Scan for the cell matching the given text and deliver its (X, Y) coordinate at center. 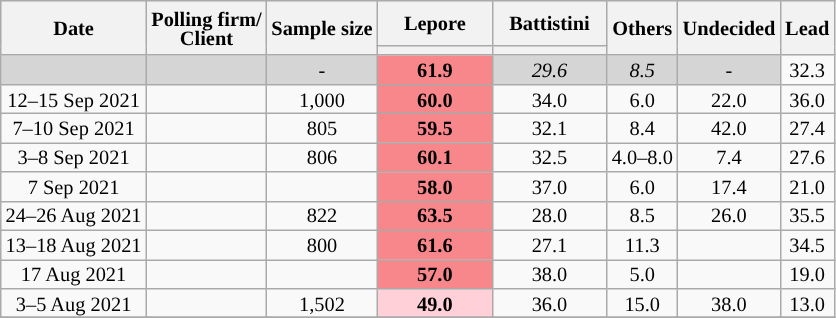
61.6 (436, 244)
800 (322, 244)
27.6 (807, 156)
Polling firm/Client (206, 28)
27.1 (550, 244)
35.5 (807, 216)
59.5 (436, 128)
49.0 (436, 302)
7.4 (730, 156)
19.0 (807, 274)
21.0 (807, 186)
15.0 (642, 302)
34.5 (807, 244)
Lepore (436, 22)
32.3 (807, 70)
805 (322, 128)
8.4 (642, 128)
Lead (807, 28)
27.4 (807, 128)
32.5 (550, 156)
5.0 (642, 274)
24–26 Aug 2021 (74, 216)
Sample size (322, 28)
13.0 (807, 302)
4.0–8.0 (642, 156)
37.0 (550, 186)
61.9 (436, 70)
42.0 (730, 128)
12–15 Sep 2021 (74, 98)
34.0 (550, 98)
29.6 (550, 70)
22.0 (730, 98)
57.0 (436, 274)
1,000 (322, 98)
Others (642, 28)
Battistini (550, 22)
17.4 (730, 186)
60.1 (436, 156)
32.1 (550, 128)
63.5 (436, 216)
1,502 (322, 302)
7 Sep 2021 (74, 186)
60.0 (436, 98)
7–10 Sep 2021 (74, 128)
3–5 Aug 2021 (74, 302)
822 (322, 216)
58.0 (436, 186)
3–8 Sep 2021 (74, 156)
28.0 (550, 216)
11.3 (642, 244)
Undecided (730, 28)
17 Aug 2021 (74, 274)
806 (322, 156)
Date (74, 28)
13–18 Aug 2021 (74, 244)
26.0 (730, 216)
